Determine the [X, Y] coordinate at the center of the cell enclosing the given text.  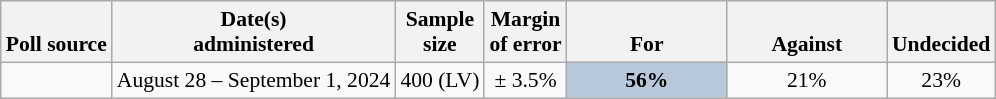
Samplesize [440, 32]
56% [647, 80]
Undecided [941, 32]
Against [807, 32]
400 (LV) [440, 80]
21% [807, 80]
± 3.5% [525, 80]
Date(s)administered [254, 32]
Marginof error [525, 32]
August 28 – September 1, 2024 [254, 80]
Poll source [56, 32]
23% [941, 80]
For [647, 32]
